For the text-containing cell, return its midpoint in (x, y) coordinate format. 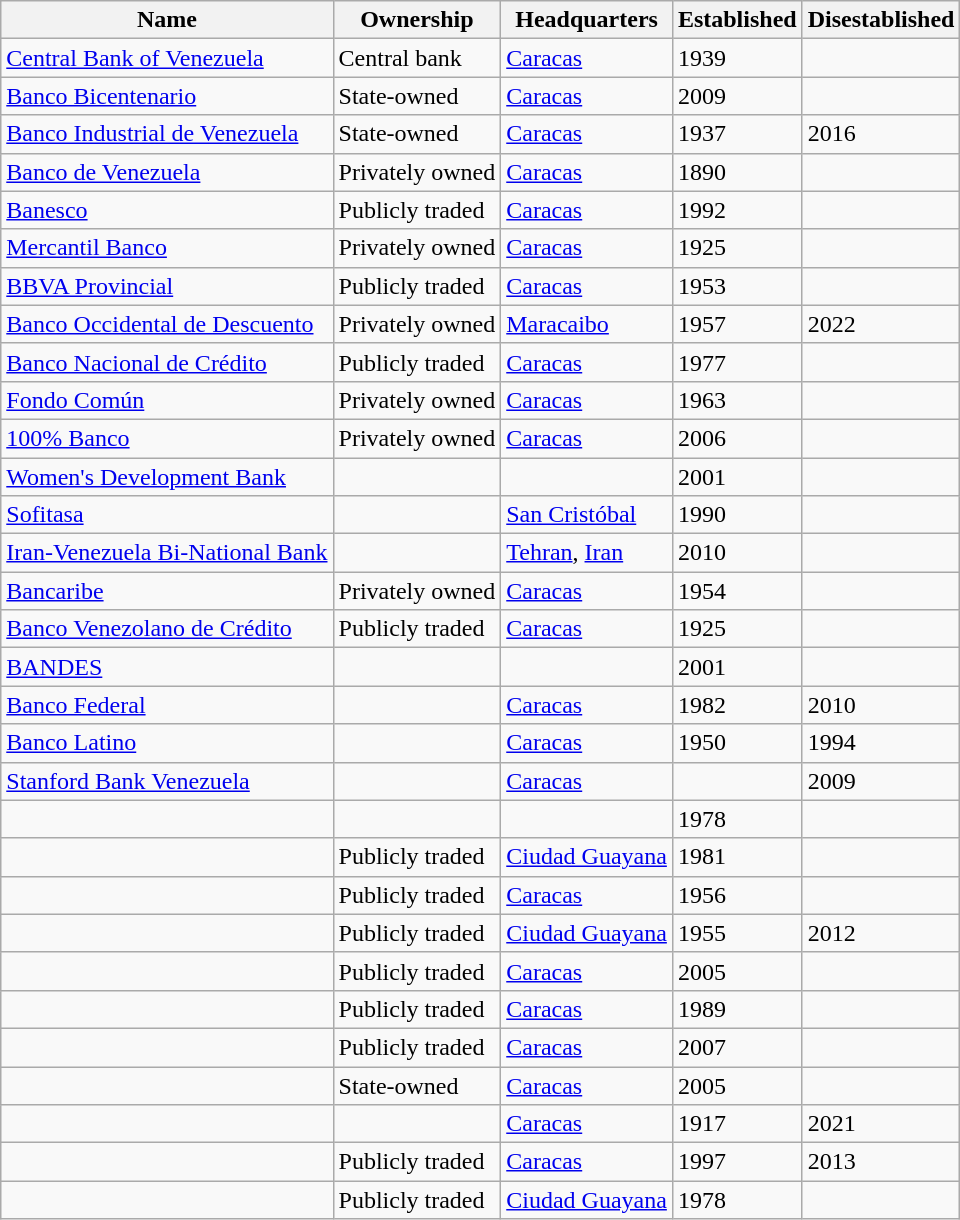
Name (167, 20)
1950 (737, 743)
Established (737, 20)
Banco de Venezuela (167, 172)
1937 (737, 134)
2006 (737, 438)
1994 (881, 743)
1963 (737, 400)
1997 (737, 1162)
1989 (737, 1009)
Bancaribe (167, 591)
1954 (737, 591)
Banco Venezolano de Crédito (167, 629)
Banesco (167, 210)
1955 (737, 933)
1939 (737, 58)
Maracaibo (587, 324)
Banco Latino (167, 743)
Women's Development Bank (167, 477)
Banco Federal (167, 705)
1992 (737, 210)
1890 (737, 172)
Banco Occidental de Descuento (167, 324)
Tehran, Iran (587, 553)
Ownership (417, 20)
2016 (881, 134)
1982 (737, 705)
1981 (737, 857)
2022 (881, 324)
Headquarters (587, 20)
Banco Industrial de Venezuela (167, 134)
2021 (881, 1124)
2007 (737, 1047)
1953 (737, 286)
Stanford Bank Venezuela (167, 781)
1956 (737, 895)
San Cristóbal (587, 515)
Mercantil Banco (167, 248)
1990 (737, 515)
1957 (737, 324)
100% Banco (167, 438)
Banco Bicentenario (167, 96)
Banco Nacional de Crédito (167, 362)
Central bank (417, 58)
Sofitasa (167, 515)
2013 (881, 1162)
1917 (737, 1124)
1977 (737, 362)
Disestablished (881, 20)
BBVA Provincial (167, 286)
Central Bank of Venezuela (167, 58)
BANDES (167, 667)
2012 (881, 933)
Fondo Común (167, 400)
Iran-Venezuela Bi-National Bank (167, 553)
